Pinpoint the cell where the given text exists, returning its (X, Y) midpoint coordinate. 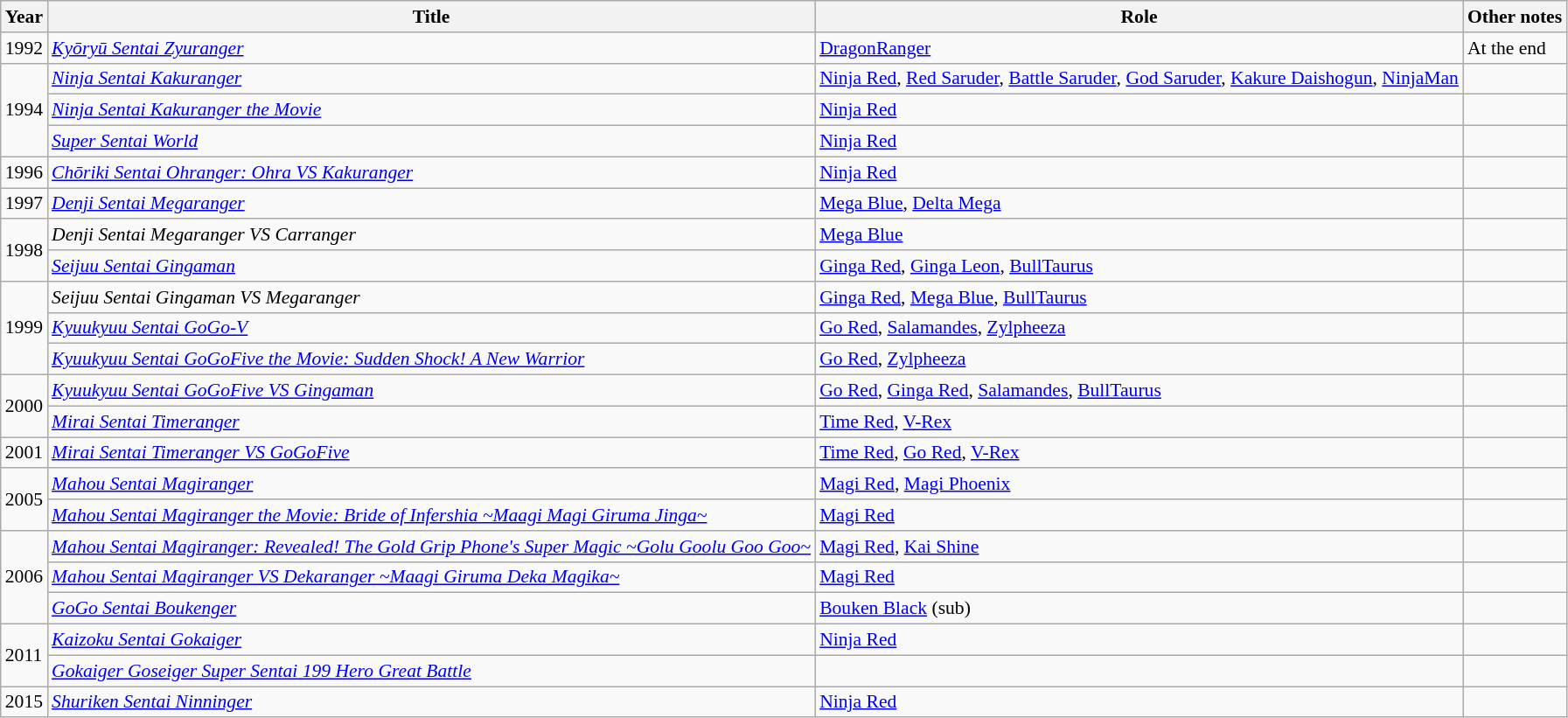
1992 (24, 48)
Bouken Black (sub) (1139, 609)
Shuriken Sentai Ninninger (431, 702)
Seijuu Sentai Gingaman (431, 266)
Ginga Red, Ginga Leon, BullTaurus (1139, 266)
GoGo Sentai Boukenger (431, 609)
Go Red, Ginga Red, Salamandes, BullTaurus (1139, 391)
1997 (24, 204)
Role (1139, 17)
Kyuukyuu Sentai GoGoFive the Movie: Sudden Shock! A New Warrior (431, 359)
Mirai Sentai Timeranger (431, 422)
Time Red, V-Rex (1139, 422)
Mahou Sentai Magiranger VS Dekaranger ~Maagi Giruma Deka Magika~ (431, 577)
Mega Blue, Delta Mega (1139, 204)
Kyōryū Sentai Zyuranger (431, 48)
Mahou Sentai Magiranger: Revealed! The Gold Grip Phone's Super Magic ~Golu Goolu Goo Goo~ (431, 547)
Kyuukyuu Sentai GoGoFive VS Gingaman (431, 391)
Time Red, Go Red, V-Rex (1139, 453)
Kaizoku Sentai Gokaiger (431, 640)
Seijuu Sentai Gingaman VS Megaranger (431, 297)
1998 (24, 250)
2006 (24, 577)
Title (431, 17)
1996 (24, 172)
Magi Red, Magi Phoenix (1139, 484)
Mahou Sentai Magiranger the Movie: Bride of Infershia ~Maagi Magi Giruma Jinga~ (431, 515)
Chōriki Sentai Ohranger: Ohra VS Kakuranger (431, 172)
2000 (24, 406)
Denji Sentai Megaranger VS Carranger (431, 235)
Denji Sentai Megaranger (431, 204)
1994 (24, 110)
Kyuukyuu Sentai GoGo-V (431, 328)
Super Sentai World (431, 142)
DragonRanger (1139, 48)
Ninja Sentai Kakuranger (431, 79)
2011 (24, 656)
Gokaiger Goseiger Super Sentai 199 Hero Great Battle (431, 671)
Ginga Red, Mega Blue, BullTaurus (1139, 297)
Other notes (1515, 17)
Mega Blue (1139, 235)
1999 (24, 329)
Ninja Sentai Kakuranger the Movie (431, 110)
2001 (24, 453)
Go Red, Salamandes, Zylpheeza (1139, 328)
2005 (24, 500)
Go Red, Zylpheeza (1139, 359)
Mahou Sentai Magiranger (431, 484)
Mirai Sentai Timeranger VS GoGoFive (431, 453)
2015 (24, 702)
Year (24, 17)
At the end (1515, 48)
Magi Red, Kai Shine (1139, 547)
Ninja Red, Red Saruder, Battle Saruder, God Saruder, Kakure Daishogun, NinjaMan (1139, 79)
